Pinpoint the cell where the given text exists, returning its [x, y] midpoint coordinate. 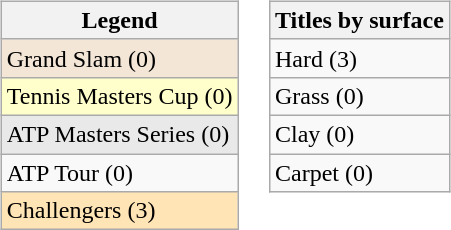
Titles by surface [359, 20]
ATP Tour (0) [120, 173]
Grass (0) [359, 96]
Grand Slam (0) [120, 58]
Carpet (0) [359, 173]
Clay (0) [359, 134]
Hard (3) [359, 58]
Legend [120, 20]
Challengers (3) [120, 211]
ATP Masters Series (0) [120, 134]
Tennis Masters Cup (0) [120, 96]
